Return [X, Y] of the center of cell containing provided text 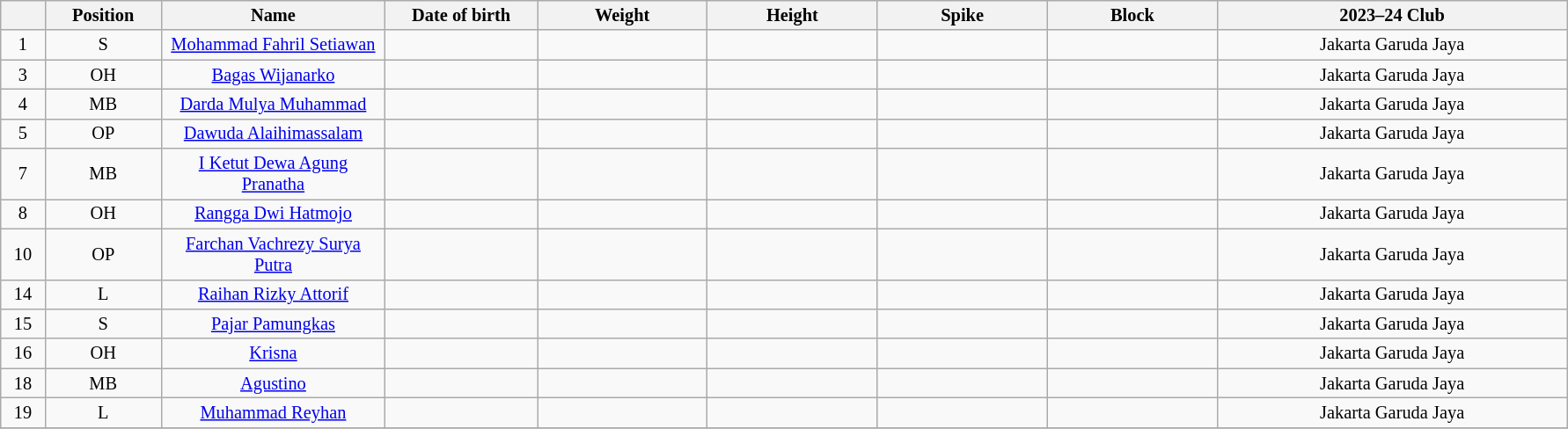
19 [23, 412]
Height [792, 15]
2023–24 Club [1392, 15]
Mohammad Fahril Setiawan [273, 45]
Krisna [273, 353]
14 [23, 294]
15 [23, 324]
Agustino [273, 383]
Block [1132, 15]
Darda Mulya Muhammad [273, 104]
3 [23, 75]
Weight [623, 15]
16 [23, 353]
1 [23, 45]
Rangga Dwi Hatmojo [273, 214]
7 [23, 174]
Raihan Rizky Attorif [273, 294]
Position [103, 15]
Farchan Vachrezy Surya Putra [273, 254]
18 [23, 383]
Bagas Wijanarko [273, 75]
4 [23, 104]
I Ketut Dewa Agung Pranatha [273, 174]
Name [273, 15]
Pajar Pamungkas [273, 324]
10 [23, 254]
5 [23, 134]
Date of birth [461, 15]
Dawuda Alaihimassalam [273, 134]
8 [23, 214]
Muhammad Reyhan [273, 412]
Spike [963, 15]
